Output the [X, Y] coordinate of the center of the cell containing the given text.  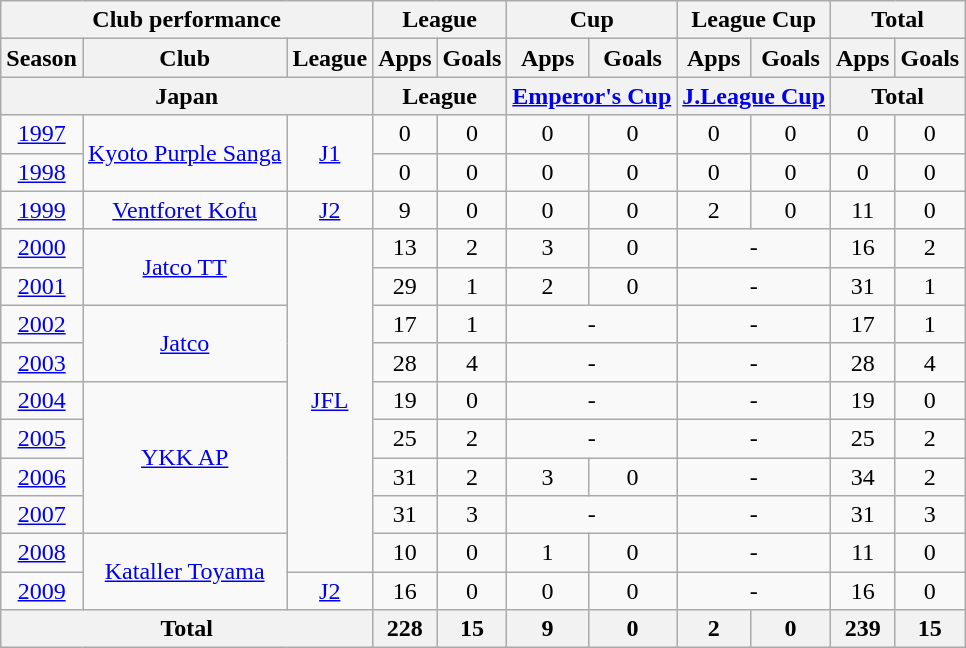
13 [405, 248]
2008 [42, 553]
Season [42, 58]
League Cup [754, 20]
2005 [42, 438]
JFL [330, 400]
Kataller Toyama [184, 572]
34 [863, 477]
1999 [42, 210]
Jatco TT [184, 267]
YKK AP [184, 457]
2002 [42, 324]
2006 [42, 477]
J.League Cup [754, 96]
239 [863, 629]
2003 [42, 362]
Japan [187, 96]
1998 [42, 172]
29 [405, 286]
2009 [42, 591]
2004 [42, 400]
2000 [42, 248]
Club [184, 58]
Club performance [187, 20]
Ventforet Kofu [184, 210]
Kyoto Purple Sanga [184, 153]
2001 [42, 286]
10 [405, 553]
228 [405, 629]
Emperor's Cup [592, 96]
Jatco [184, 343]
2007 [42, 515]
Cup [592, 20]
1997 [42, 134]
J1 [330, 153]
